Identify which cell holds the provided text, then report its (X, Y) central coordinate. 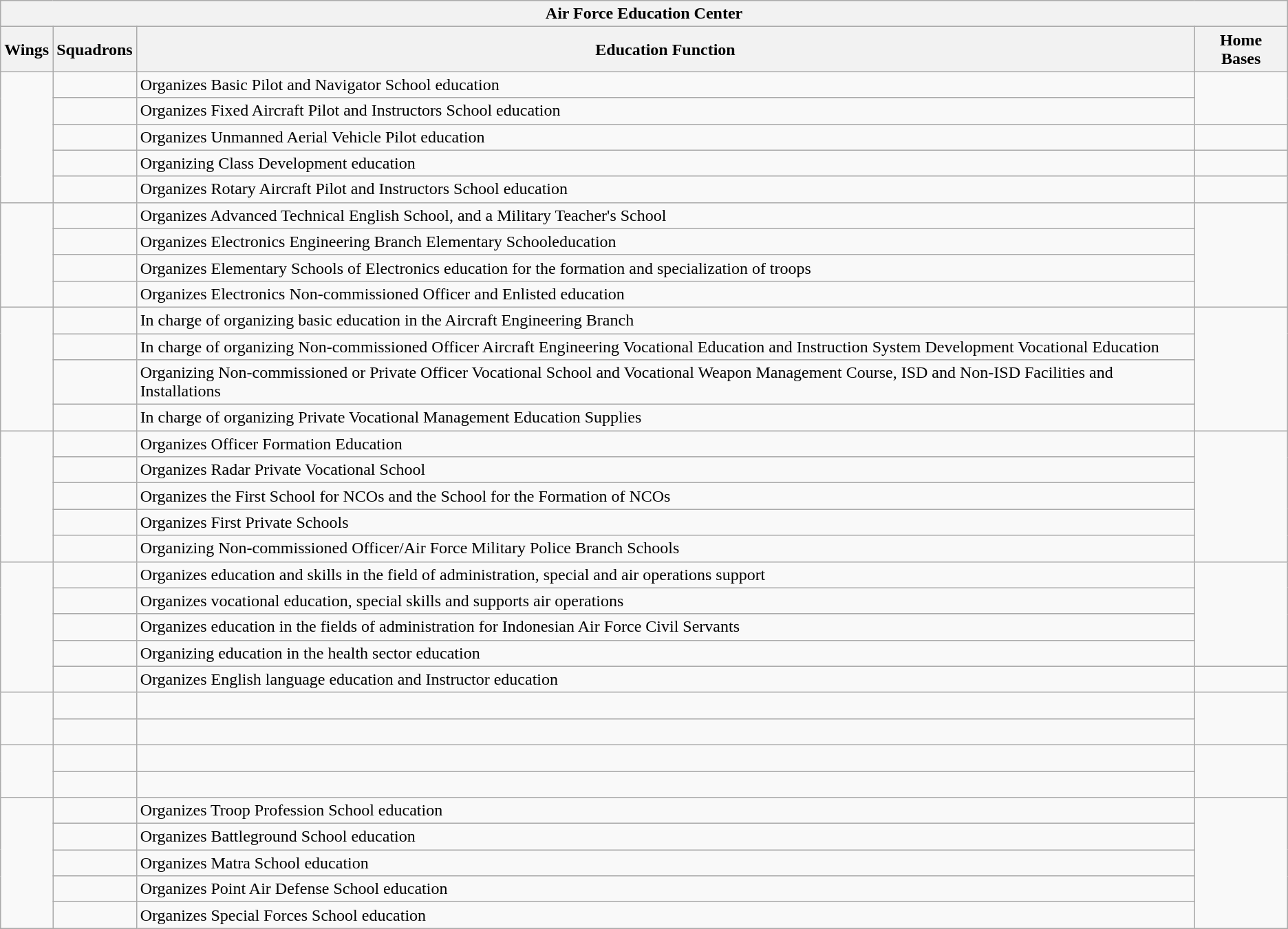
Organizes Electronics Engineering Branch Elementary Schooleducation (665, 242)
Organizes Electronics Non-commissioned Officer and Enlisted education (665, 294)
In charge of organizing Private Vocational Management Education Supplies (665, 418)
Organizing education in the health sector education (665, 653)
Wings (27, 50)
Organizes Special Forces School education (665, 915)
Organizes English language education and Instructor education (665, 679)
Organizes vocational education, special skills and supports air operations (665, 601)
Education Function (665, 50)
Organizing Non-commissioned Officer/Air Force Military Police Branch Schools (665, 548)
Organizes Officer Formation Education (665, 444)
Air Force Education Center (644, 14)
Organizes Troop Profession School education (665, 811)
Organizing Class Development education (665, 163)
Organizes Basic Pilot and Navigator School education (665, 85)
Organizes Rotary Aircraft Pilot and Instructors School education (665, 189)
Organizes First Private Schools (665, 522)
In charge of organizing Non-commissioned Officer Aircraft Engineering Vocational Education and Instruction System Development Vocational Education (665, 346)
Organizes education in the fields of administration for Indonesian Air Force Civil Servants (665, 627)
Organizes Fixed Aircraft Pilot and Instructors School education (665, 111)
Organizes Elementary Schools of Electronics education for the formation and specialization of troops (665, 268)
Organizes Unmanned Aerial Vehicle Pilot education (665, 137)
Organizes the First School for NCOs and the School for the Formation of NCOs (665, 496)
Squadrons (95, 50)
Organizes Advanced Technical English School, and a Military Teacher's School (665, 215)
Organizes Point Air Defense School education (665, 889)
Organizes Matra School education (665, 863)
Organizes Radar Private Vocational School (665, 470)
In charge of organizing basic education in the Aircraft Engineering Branch (665, 320)
Home Bases (1241, 50)
Organizes education and skills in the field of administration, special and air operations support (665, 575)
Organizes Battleground School education (665, 837)
